Capture the cell that displays the provided text and extract its (x, y) central coordinate. 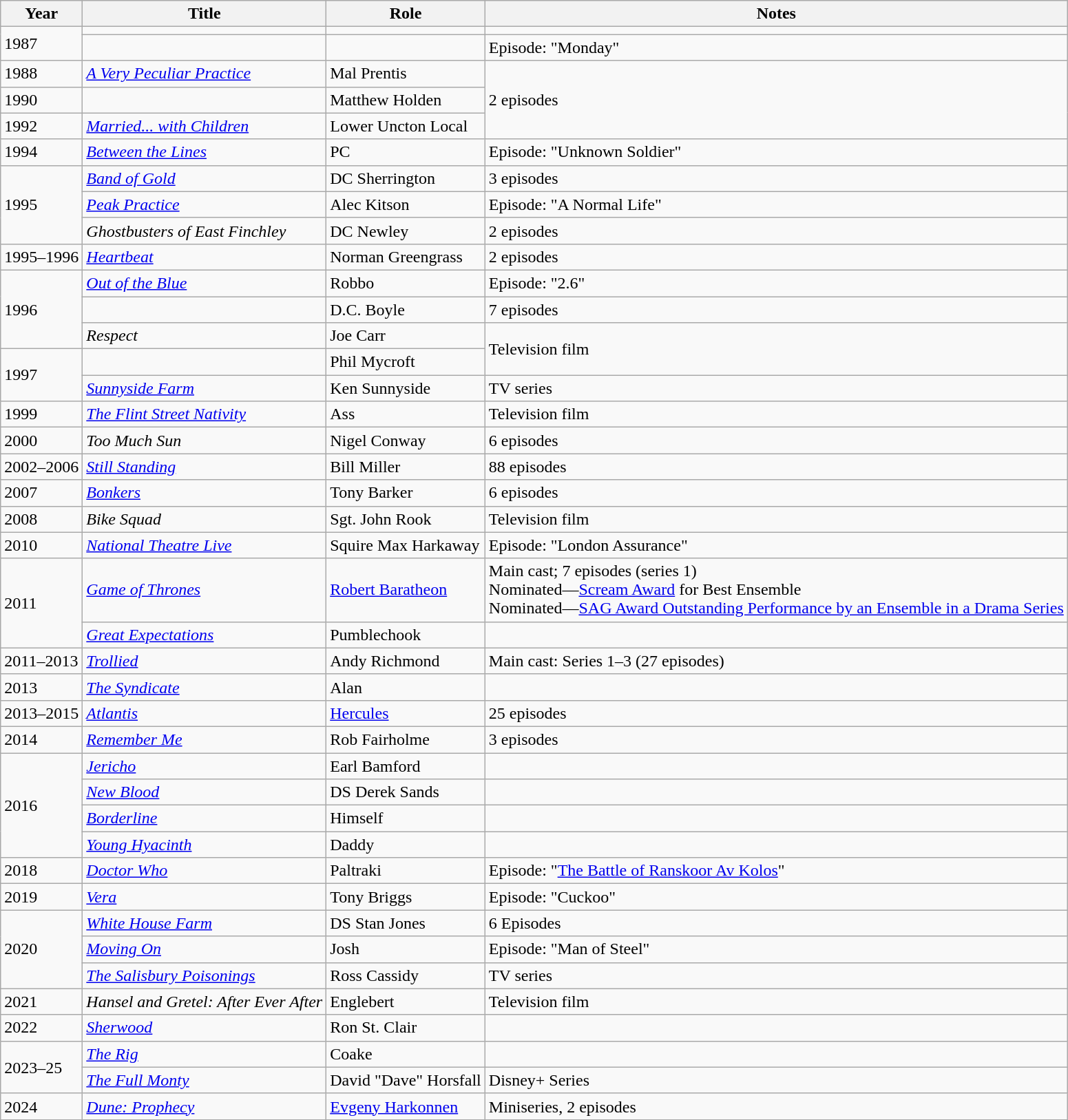
Out of the Blue (205, 283)
Main cast; 7 episodes (series 1)Nominated—Scream Award for Best EnsembleNominated—SAG Award Outstanding Performance by an Ensemble in a Drama Series (776, 590)
Ross Cassidy (406, 975)
Miniseries, 2 episodes (776, 1106)
6 Episodes (776, 923)
Doctor Who (205, 871)
David "Dave" Horsfall (406, 1080)
Jericho (205, 766)
2013 (41, 687)
The Salisbury Poisonings (205, 975)
1990 (41, 100)
Ghostbusters of East Finchley (205, 231)
Bike Squad (205, 519)
Ken Sunnyside (406, 388)
Bill Miller (406, 467)
Disney+ Series (776, 1080)
New Blood (205, 792)
Borderline (205, 818)
1987 (41, 44)
D.C. Boyle (406, 309)
Episode: "A Normal Life" (776, 204)
Rob Fairholme (406, 739)
DS Stan Jones (406, 923)
Pumblechook (406, 635)
Notes (776, 14)
The Full Monty (205, 1080)
1997 (41, 375)
Too Much Sun (205, 441)
2007 (41, 493)
Sgt. John Rook (406, 519)
2011 (41, 603)
2013–2015 (41, 713)
2021 (41, 1002)
Episode: "London Assurance" (776, 545)
Main cast: Series 1–3 (27 episodes) (776, 661)
88 episodes (776, 467)
2020 (41, 949)
Atlantis (205, 713)
Robert Baratheon (406, 590)
Sunnyside Farm (205, 388)
Englebert (406, 1002)
Respect (205, 336)
A Very Peculiar Practice (205, 74)
Remember Me (205, 739)
1994 (41, 152)
DC Sherrington (406, 178)
Robbo (406, 283)
Evgeny Harkonnen (406, 1106)
Married... with Children (205, 126)
2019 (41, 897)
Episode: "Unknown Soldier" (776, 152)
Band of Gold (205, 178)
White House Farm (205, 923)
Episode: "Man of Steel" (776, 949)
Ron St. Clair (406, 1028)
Year (41, 14)
Between the Lines (205, 152)
Daddy (406, 845)
2000 (41, 441)
2011–2013 (41, 661)
Ass (406, 414)
Matthew Holden (406, 100)
Dune: Prophecy (205, 1106)
Episode: "Cuckoo" (776, 897)
Lower Uncton Local (406, 126)
2022 (41, 1028)
Joe Carr (406, 336)
Bonkers (205, 493)
Vera (205, 897)
PC (406, 152)
Norman Greengrass (406, 257)
Episode: "The Battle of Ranskoor Av Kolos" (776, 871)
1999 (41, 414)
Paltraki (406, 871)
2016 (41, 805)
The Flint Street Nativity (205, 414)
Earl Bamford (406, 766)
1995–1996 (41, 257)
Mal Prentis (406, 74)
Sherwood (205, 1028)
7 episodes (776, 309)
2023–25 (41, 1067)
Episode: "2.6" (776, 283)
DC Newley (406, 231)
Title (205, 14)
2010 (41, 545)
Alec Kitson (406, 204)
2024 (41, 1106)
Phil Mycroft (406, 362)
Alan (406, 687)
Squire Max Harkaway (406, 545)
Nigel Conway (406, 441)
Moving On (205, 949)
Hercules (406, 713)
Peak Practice (205, 204)
Episode: "Monday" (776, 47)
2002–2006 (41, 467)
Role (406, 14)
Andy Richmond (406, 661)
1992 (41, 126)
DS Derek Sands (406, 792)
Hansel and Gretel: After Ever After (205, 1002)
Still Standing (205, 467)
National Theatre Live (205, 545)
Young Hyacinth (205, 845)
Heartbeat (205, 257)
2008 (41, 519)
Tony Briggs (406, 897)
2018 (41, 871)
Great Expectations (205, 635)
1995 (41, 204)
The Syndicate (205, 687)
2014 (41, 739)
Himself (406, 818)
1988 (41, 74)
25 episodes (776, 713)
Trollied (205, 661)
Josh (406, 949)
Tony Barker (406, 493)
The Rig (205, 1054)
1996 (41, 309)
Game of Thrones (205, 590)
Coake (406, 1054)
